Return the (x, y) coordinate for the center point of the cell that contains the specified text.  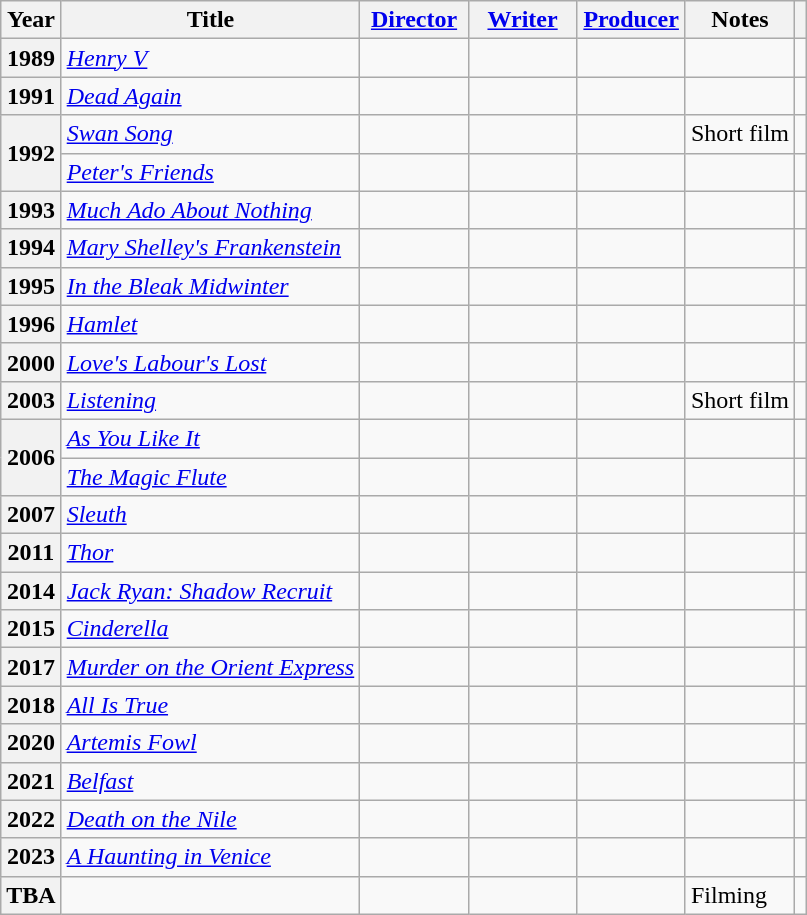
Listening (210, 400)
Swan Song (210, 134)
As You Like It (210, 438)
Dead Again (210, 96)
Filming (740, 895)
Belfast (210, 781)
Death on the Nile (210, 819)
TBA (31, 895)
2003 (31, 400)
Notes (740, 20)
The Magic Flute (210, 477)
A Haunting in Venice (210, 857)
Much Ado About Nothing (210, 210)
Year (31, 20)
2021 (31, 781)
1991 (31, 96)
1995 (31, 286)
2007 (31, 515)
2018 (31, 705)
Sleuth (210, 515)
Producer (632, 20)
Writer (522, 20)
Mary Shelley's Frankenstein (210, 248)
Henry V (210, 58)
Cinderella (210, 629)
2017 (31, 667)
Love's Labour's Lost (210, 362)
1993 (31, 210)
1994 (31, 248)
Jack Ryan: Shadow Recruit (210, 591)
Artemis Fowl (210, 743)
Peter's Friends (210, 172)
2022 (31, 819)
Title (210, 20)
All Is True (210, 705)
2014 (31, 591)
In the Bleak Midwinter (210, 286)
Thor (210, 553)
Director (414, 20)
2020 (31, 743)
1996 (31, 324)
2015 (31, 629)
2006 (31, 457)
2011 (31, 553)
2023 (31, 857)
Murder on the Orient Express (210, 667)
1992 (31, 153)
1989 (31, 58)
2000 (31, 362)
Hamlet (210, 324)
